For the text-containing cell, return its midpoint in (X, Y) coordinate format. 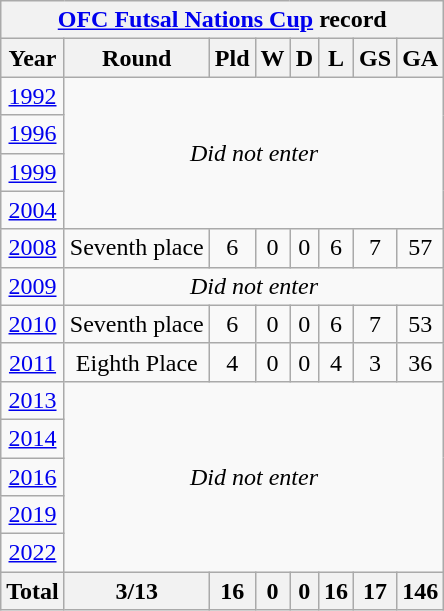
Year (33, 58)
2008 (33, 248)
W (272, 58)
53 (420, 324)
OFC Futsal Nations Cup record (222, 20)
57 (420, 248)
2019 (33, 515)
GS (376, 58)
3 (376, 362)
146 (420, 591)
1996 (33, 134)
2009 (33, 286)
Total (33, 591)
17 (376, 591)
3/13 (136, 591)
36 (420, 362)
2016 (33, 477)
Pld (232, 58)
L (336, 58)
2014 (33, 438)
2010 (33, 324)
2004 (33, 210)
2011 (33, 362)
1999 (33, 172)
1992 (33, 96)
Round (136, 58)
2013 (33, 400)
2022 (33, 553)
D (304, 58)
Eighth Place (136, 362)
GA (420, 58)
